For the text-containing cell, return its midpoint in [X, Y] coordinate format. 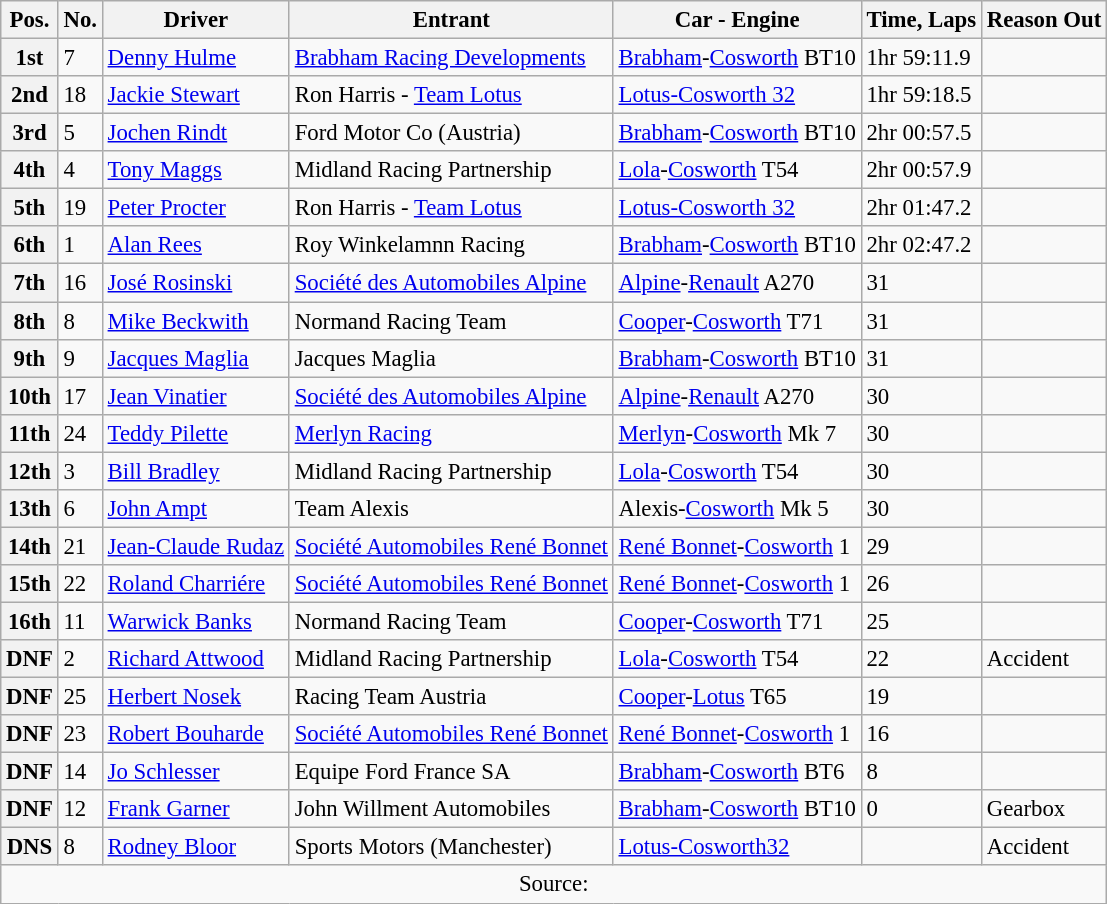
Time, Laps [921, 20]
John Willment Automobiles [451, 809]
Robert Bouharde [196, 734]
Merlyn Racing [451, 433]
Source: [554, 885]
10th [30, 396]
18 [80, 95]
Jean-Claude Rudaz [196, 546]
7th [30, 283]
4 [80, 170]
7 [80, 58]
24 [80, 433]
Driver [196, 20]
Brabham Racing Developments [451, 58]
2hr 00:57.5 [921, 133]
2hr 01:47.2 [921, 208]
23 [80, 734]
Richard Attwood [196, 659]
Denny Hulme [196, 58]
2nd [30, 95]
6th [30, 245]
29 [921, 546]
Mike Beckwith [196, 321]
11th [30, 433]
Herbert Nosek [196, 697]
Alan Rees [196, 245]
Warwick Banks [196, 621]
Pos. [30, 20]
Merlyn-Cosworth Mk 7 [737, 433]
5th [30, 208]
1hr 59:11.9 [921, 58]
Roy Winkelamnn Racing [451, 245]
2 [80, 659]
6 [80, 509]
11 [80, 621]
1st [30, 58]
Sports Motors (Manchester) [451, 847]
DNS [30, 847]
Jean Vinatier [196, 396]
12 [80, 809]
9th [30, 358]
No. [80, 20]
Reason Out [1044, 20]
14 [80, 772]
Jo Schlesser [196, 772]
12th [30, 471]
Racing Team Austria [451, 697]
16th [30, 621]
Brabham-Cosworth BT6 [737, 772]
Ford Motor Co (Austria) [451, 133]
3 [80, 471]
3rd [30, 133]
Bill Bradley [196, 471]
5 [80, 133]
Alexis-Cosworth Mk 5 [737, 509]
Roland Charriére [196, 584]
Entrant [451, 20]
Car - Engine [737, 20]
26 [921, 584]
Cooper-Lotus T65 [737, 697]
15th [30, 584]
9 [80, 358]
1 [80, 245]
José Rosinski [196, 283]
Jackie Stewart [196, 95]
Team Alexis [451, 509]
21 [80, 546]
8th [30, 321]
1hr 59:18.5 [921, 95]
2hr 00:57.9 [921, 170]
Peter Procter [196, 208]
Teddy Pilette [196, 433]
Rodney Bloor [196, 847]
John Ampt [196, 509]
17 [80, 396]
Jochen Rindt [196, 133]
Tony Maggs [196, 170]
13th [30, 509]
4th [30, 170]
Frank Garner [196, 809]
0 [921, 809]
Equipe Ford France SA [451, 772]
Lotus-Cosworth32 [737, 847]
Gearbox [1044, 809]
2hr 02:47.2 [921, 245]
14th [30, 546]
